Locate the cell with the specified text and output its [x, y] center coordinate. 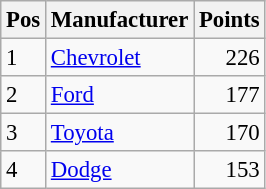
226 [230, 58]
Dodge [120, 170]
Chevrolet [120, 58]
Ford [120, 95]
3 [24, 133]
Pos [24, 20]
177 [230, 95]
4 [24, 170]
Points [230, 20]
153 [230, 170]
2 [24, 95]
Manufacturer [120, 20]
Toyota [120, 133]
1 [24, 58]
170 [230, 133]
